Scan for the cell matching the given text and deliver its (x, y) coordinate at center. 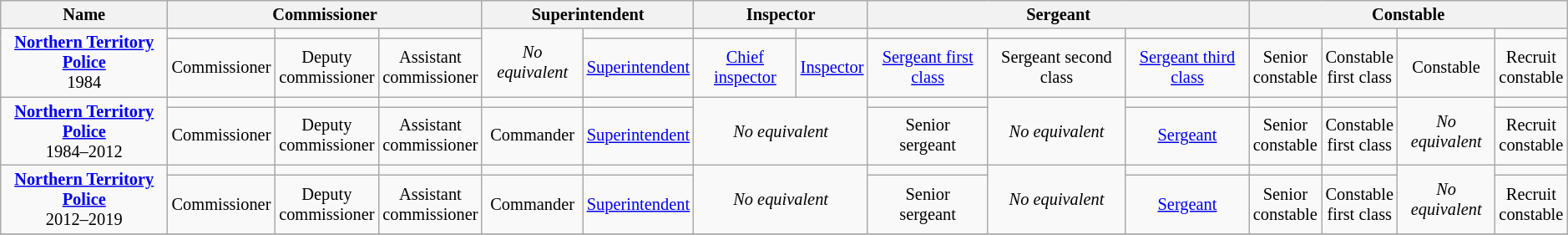
Chief inspector (745, 68)
Name (84, 15)
Sergeant first class (928, 68)
Northern Territory Police2012–2019 (84, 200)
Sergeant second class (1057, 68)
Sergeant third class (1187, 68)
Northern Territory Police1984 (84, 63)
Northern Territory Police1984–2012 (84, 131)
